Scan for the cell matching the given text and deliver its [X, Y] coordinate at center. 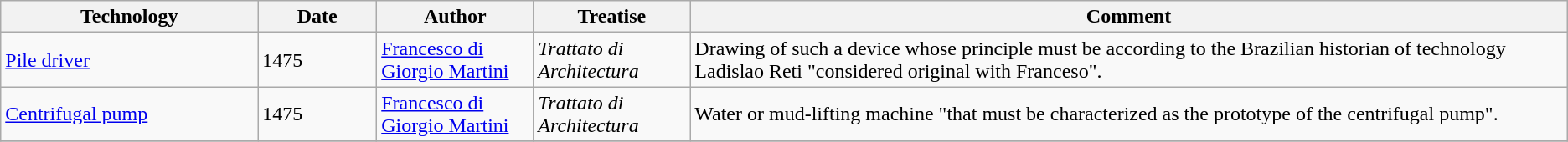
Pile driver [129, 60]
Author [456, 17]
Technology [129, 17]
Water or mud-lifting machine "that must be characterized as the prototype of the centrifugal pump". [1129, 114]
Centrifugal pump [129, 114]
Comment [1129, 17]
Treatise [611, 17]
Date [317, 17]
